Pinpoint the cell where the given text exists, returning its [X, Y] midpoint coordinate. 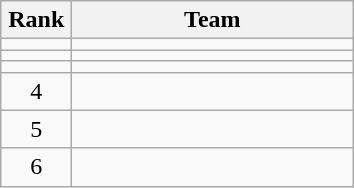
Rank [36, 20]
5 [36, 129]
Team [212, 20]
6 [36, 167]
4 [36, 91]
